Return (X, Y) of the center of cell containing provided text 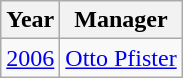
2006 (30, 58)
Manager (121, 20)
Otto Pfister (121, 58)
Year (30, 20)
